Provide the [x, y] coordinate of the cell's center where the given text is located.  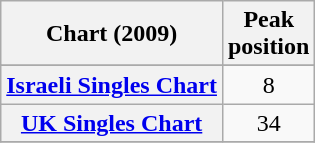
Chart (2009) [112, 34]
Israeli Singles Chart [112, 85]
8 [268, 85]
Peakposition [268, 34]
UK Singles Chart [112, 123]
34 [268, 123]
